Capture the cell that displays the provided text and extract its [X, Y] central coordinate. 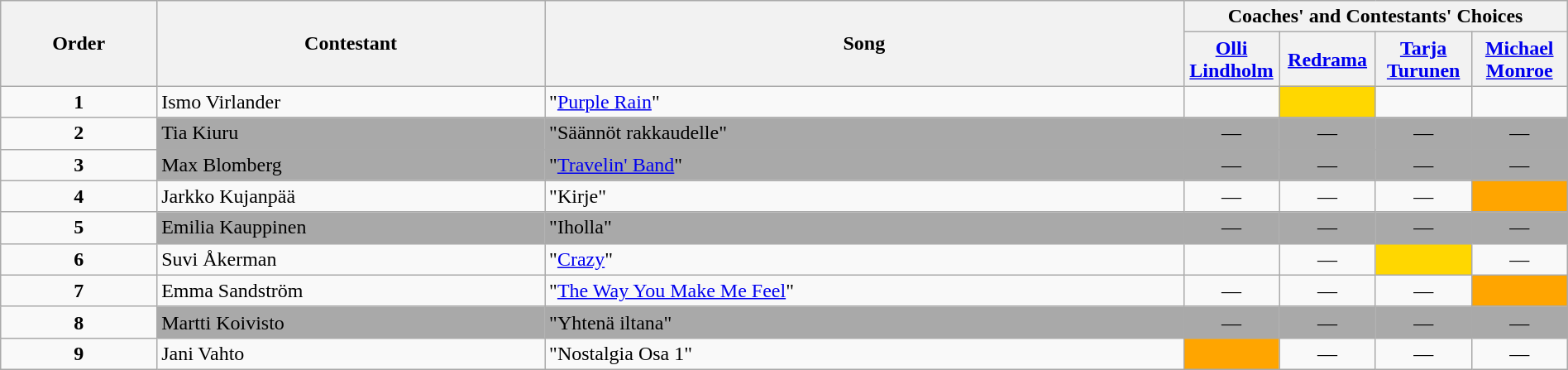
Martti Koivisto [351, 322]
Contestant [351, 43]
Jarkko Kujanpää [351, 196]
Song [864, 43]
5 [79, 228]
3 [79, 165]
"Iholla" [864, 228]
"Nostalgia Osa 1" [864, 353]
Order [79, 43]
1 [79, 102]
"Säännöt rakkaudelle" [864, 133]
Emilia Kauppinen [351, 228]
"The Way You Make Me Feel" [864, 291]
Emma Sandström [351, 291]
8 [79, 322]
Tia Kiuru [351, 133]
Michael Monroe [1519, 60]
"Travelin' Band" [864, 165]
Coaches' and Contestants' Choices [1375, 17]
"Purple Rain" [864, 102]
9 [79, 353]
"Kirje" [864, 196]
"Yhtenä iltana" [864, 322]
Suvi Åkerman [351, 259]
7 [79, 291]
Ismo Virlander [351, 102]
Olli Lindholm [1231, 60]
2 [79, 133]
Max Blomberg [351, 165]
Tarja Turunen [1423, 60]
Redrama [1327, 60]
6 [79, 259]
Jani Vahto [351, 353]
4 [79, 196]
"Crazy" [864, 259]
